Extract the [x, y] coordinate from the center of the cell holding the provided text.  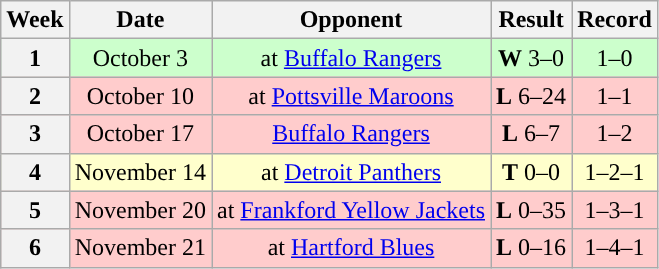
L 6–24 [532, 96]
L 0–35 [532, 210]
Week [35, 20]
5 [35, 210]
Record [615, 20]
at Frankford Yellow Jackets [352, 210]
1–1 [615, 96]
1–2–1 [615, 172]
November 21 [140, 248]
6 [35, 248]
L 0–16 [532, 248]
November 14 [140, 172]
at Hartford Blues [352, 248]
1–0 [615, 58]
November 20 [140, 210]
October 3 [140, 58]
at Pottsville Maroons [352, 96]
Result [532, 20]
3 [35, 134]
at Buffalo Rangers [352, 58]
1–2 [615, 134]
1–4–1 [615, 248]
2 [35, 96]
Opponent [352, 20]
at Detroit Panthers [352, 172]
4 [35, 172]
L 6–7 [532, 134]
1 [35, 58]
Buffalo Rangers [352, 134]
T 0–0 [532, 172]
October 17 [140, 134]
W 3–0 [532, 58]
October 10 [140, 96]
1–3–1 [615, 210]
Date [140, 20]
